Return [X, Y] of the center of cell containing provided text 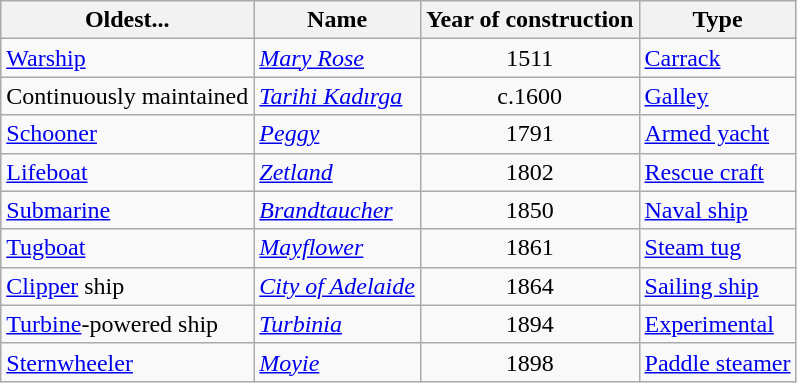
Type [718, 20]
Sternwheeler [128, 362]
Tarihi Kadırga [338, 96]
Steam tug [718, 248]
Continuously maintained [128, 96]
Peggy [338, 134]
1894 [530, 324]
c.1600 [530, 96]
Galley [718, 96]
Armed yacht [718, 134]
Year of construction [530, 20]
Lifeboat [128, 172]
Turbinia [338, 324]
Mary Rose [338, 58]
1791 [530, 134]
1898 [530, 362]
Clipper ship [128, 286]
1511 [530, 58]
City of Adelaide [338, 286]
Schooner [128, 134]
Submarine [128, 210]
Experimental [718, 324]
Mayflower [338, 248]
Naval ship [718, 210]
Rescue craft [718, 172]
Carrack [718, 58]
Warship [128, 58]
1850 [530, 210]
Tugboat [128, 248]
1864 [530, 286]
Zetland [338, 172]
Moyie [338, 362]
Oldest... [128, 20]
Brandtaucher [338, 210]
1861 [530, 248]
1802 [530, 172]
Turbine-powered ship [128, 324]
Sailing ship [718, 286]
Paddle steamer [718, 362]
Name [338, 20]
